Capture the cell that displays the provided text and extract its [X, Y] central coordinate. 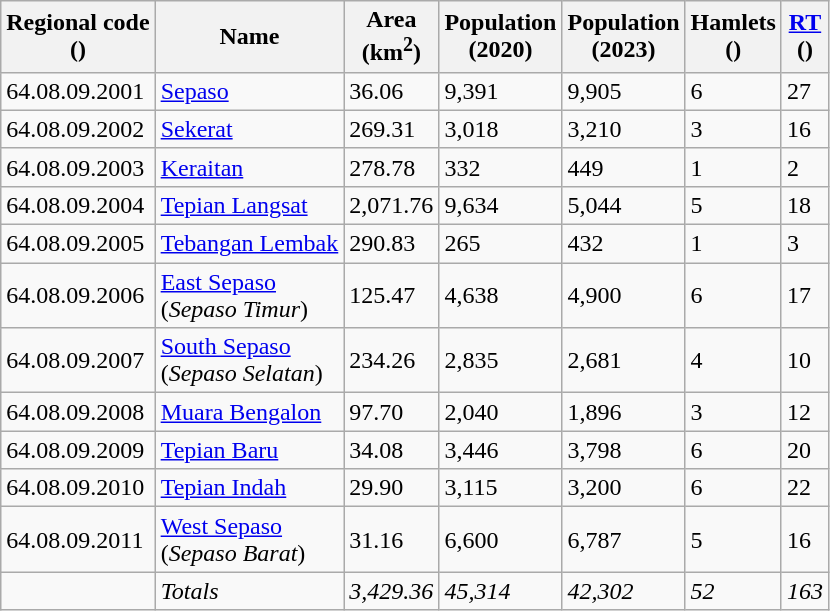
45,314 [500, 591]
36.06 [392, 91]
290.83 [392, 244]
64.08.09.2004 [78, 205]
22 [804, 488]
RT () [804, 37]
2 [804, 167]
Sekerat [250, 129]
31.16 [392, 540]
4,638 [500, 296]
97.70 [392, 412]
12 [804, 412]
Tepian Langsat [250, 205]
West Sepaso(Sepaso Barat) [250, 540]
6,600 [500, 540]
42,302 [624, 591]
29.90 [392, 488]
3,446 [500, 450]
2,681 [624, 360]
34.08 [392, 450]
64.08.09.2011 [78, 540]
East Sepaso(Sepaso Timur) [250, 296]
9,634 [500, 205]
Tepian Baru [250, 450]
Sepaso [250, 91]
64.08.09.2005 [78, 244]
269.31 [392, 129]
Tepian Indah [250, 488]
64.08.09.2006 [78, 296]
5,044 [624, 205]
125.47 [392, 296]
Population (2020) [500, 37]
3,210 [624, 129]
64.08.09.2010 [78, 488]
Muara Bengalon [250, 412]
9,391 [500, 91]
2,040 [500, 412]
Tebangan Lembak [250, 244]
4 [733, 360]
Hamlets () [733, 37]
1,896 [624, 412]
332 [500, 167]
64.08.09.2007 [78, 360]
18 [804, 205]
27 [804, 91]
432 [624, 244]
234.26 [392, 360]
64.08.09.2001 [78, 91]
Totals [250, 591]
9,905 [624, 91]
10 [804, 360]
Population (2023) [624, 37]
64.08.09.2003 [78, 167]
2,835 [500, 360]
17 [804, 296]
20 [804, 450]
163 [804, 591]
64.08.09.2008 [78, 412]
3,115 [500, 488]
64.08.09.2009 [78, 450]
4,900 [624, 296]
52 [733, 591]
3,798 [624, 450]
3,200 [624, 488]
64.08.09.2002 [78, 129]
Area (km2) [392, 37]
265 [500, 244]
2,071.76 [392, 205]
6,787 [624, 540]
Keraitan [250, 167]
3,429.36 [392, 591]
Name [250, 37]
Regional code() [78, 37]
449 [624, 167]
278.78 [392, 167]
3,018 [500, 129]
South Sepaso(Sepaso Selatan) [250, 360]
